Search for the cell housing the specified text and yield its (X, Y) center coordinate. 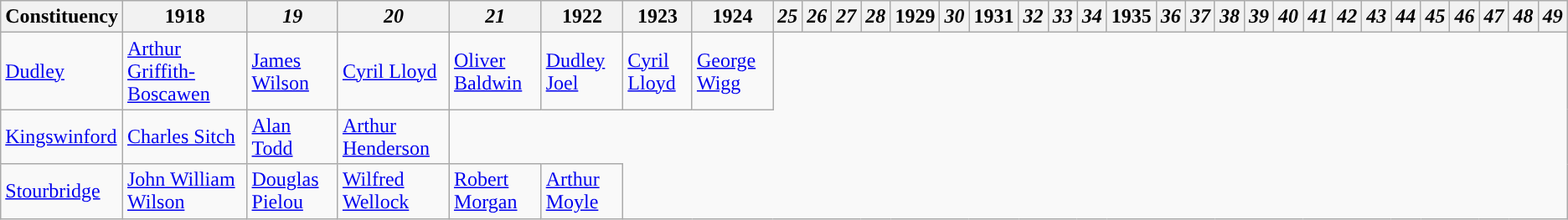
Oliver Baldwin (495, 71)
John William Wilson (184, 191)
Arthur Moyle (582, 191)
Arthur Henderson (394, 137)
1935 (1131, 17)
30 (955, 17)
Kingswinford (62, 137)
44 (1406, 17)
1923 (658, 17)
1922 (582, 17)
1918 (184, 17)
21 (495, 17)
1924 (732, 17)
Douglas Pielou (292, 191)
Charles Sitch (184, 137)
36 (1171, 17)
26 (818, 17)
43 (1377, 17)
1931 (993, 17)
1929 (915, 17)
Alan Todd (292, 137)
Arthur Griffith-Boscawen (184, 71)
38 (1230, 17)
32 (1034, 17)
39 (1258, 17)
45 (1436, 17)
Robert Morgan (495, 191)
Constituency (62, 17)
47 (1494, 17)
Dudley Joel (582, 71)
25 (787, 17)
49 (1553, 17)
37 (1199, 17)
James Wilson (292, 71)
48 (1523, 17)
40 (1288, 17)
33 (1062, 17)
20 (394, 17)
George Wigg (732, 71)
27 (846, 17)
46 (1464, 17)
Stourbridge (62, 191)
19 (292, 17)
28 (876, 17)
Dudley (62, 71)
42 (1347, 17)
Wilfred Wellock (394, 191)
34 (1092, 17)
41 (1318, 17)
